Scan for the cell matching the given text and deliver its (X, Y) coordinate at center. 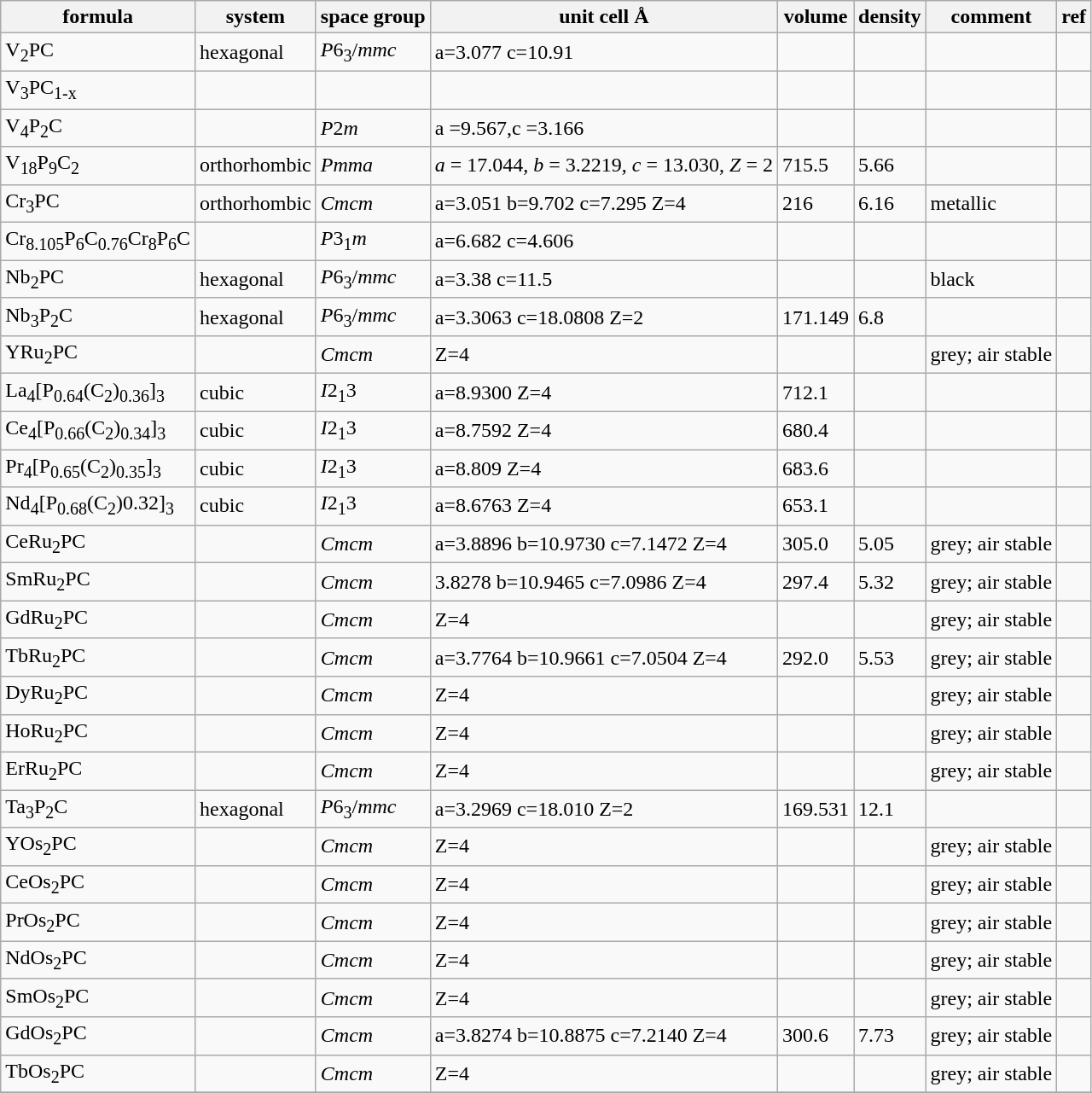
300.6 (816, 1036)
169.531 (816, 809)
7.73 (890, 1036)
system (256, 17)
a=3.051 b=9.702 c=7.295 Z=4 (604, 203)
3.8278 b=10.9465 c=7.0986 Z=4 (604, 582)
V2PC (98, 52)
volume (816, 17)
space group (373, 17)
5.32 (890, 582)
ref (1074, 17)
NdOs2PC (98, 960)
formula (98, 17)
PrOs2PC (98, 922)
216 (816, 203)
Pr4[P0.65(C2)0.35]3 (98, 468)
P2m (373, 128)
SmOs2PC (98, 997)
Nd4[P0.68(C2)0.32]3 (98, 506)
black (991, 279)
a=8.809 Z=4 (604, 468)
a=3.8896 b=10.9730 c=7.1472 Z=4 (604, 544)
171.149 (816, 317)
653.1 (816, 506)
TbOs2PC (98, 1073)
680.4 (816, 430)
Nb2PC (98, 279)
unit cell Å (604, 17)
Pmma (373, 166)
a=3.8274 b=10.8875 c=7.2140 Z=4 (604, 1036)
a=3.7764 b=10.9661 c=7.0504 Z=4 (604, 657)
297.4 (816, 582)
Cr8.105P6C0.76Cr8P6C (98, 241)
TbRu2PC (98, 657)
Ta3P2C (98, 809)
V4P2C (98, 128)
a=3.2969 c=18.010 Z=2 (604, 809)
a = 17.044, b = 3.2219, c = 13.030, Z = 2 (604, 166)
a=8.6763 Z=4 (604, 506)
GdRu2PC (98, 619)
Nb3P2C (98, 317)
CeRu2PC (98, 544)
ErRu2PC (98, 770)
a =9.567,c =3.166 (604, 128)
metallic (991, 203)
a=6.682 c=4.606 (604, 241)
a=3.3063 c=18.0808 Z=2 (604, 317)
GdOs2PC (98, 1036)
density (890, 17)
305.0 (816, 544)
YOs2PC (98, 846)
6.8 (890, 317)
5.53 (890, 657)
12.1 (890, 809)
5.05 (890, 544)
292.0 (816, 657)
a=3.38 c=11.5 (604, 279)
712.1 (816, 392)
La4[P0.64(C2)0.36]3 (98, 392)
P31m (373, 241)
Ce4[P0.66(C2)0.34]3 (98, 430)
DyRu2PC (98, 695)
683.6 (816, 468)
YRu2PC (98, 355)
715.5 (816, 166)
V18P9C2 (98, 166)
a=8.7592 Z=4 (604, 430)
5.66 (890, 166)
CeOs2PC (98, 884)
V3PC1-x (98, 90)
SmRu2PC (98, 582)
6.16 (890, 203)
a=3.077 c=10.91 (604, 52)
HoRu2PC (98, 733)
a=8.9300 Z=4 (604, 392)
Cr3PC (98, 203)
comment (991, 17)
